For the text-containing cell, return its midpoint in (x, y) coordinate format. 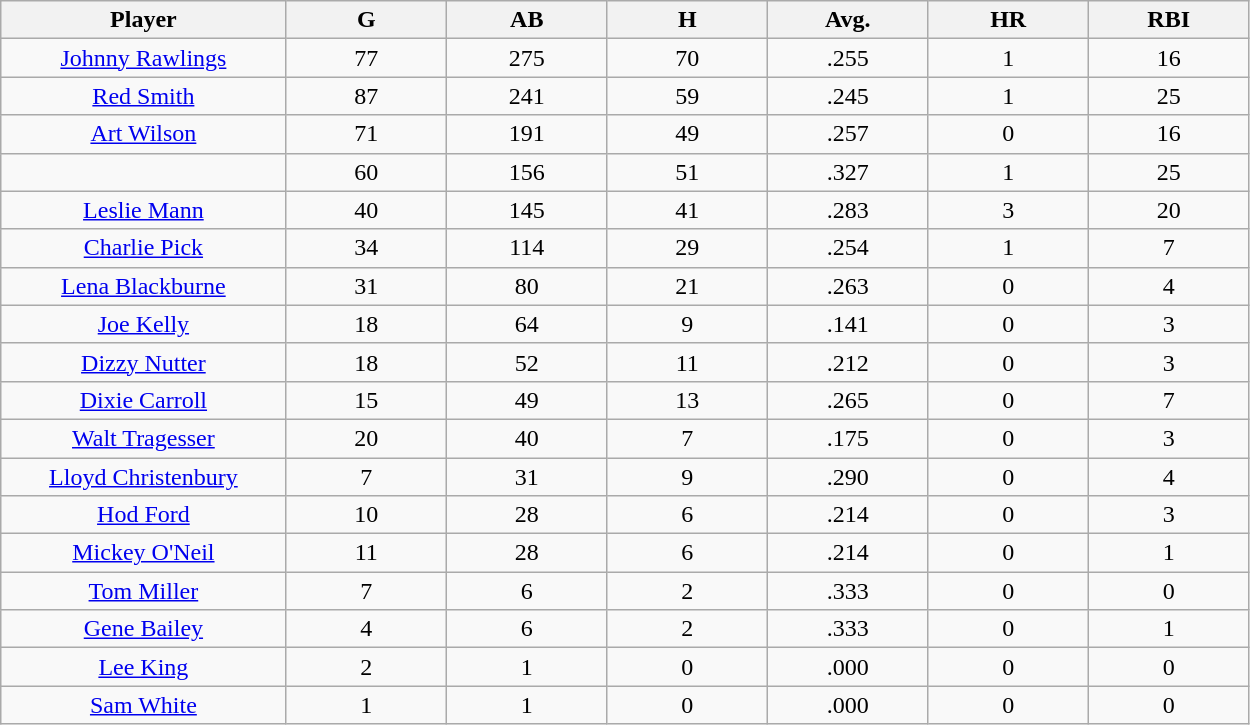
80 (527, 286)
41 (687, 210)
Dizzy Nutter (144, 362)
Sam White (144, 705)
29 (687, 248)
59 (687, 96)
145 (527, 210)
Tom Miller (144, 591)
Mickey O'Neil (144, 553)
.283 (847, 210)
Johnny Rawlings (144, 58)
87 (366, 96)
RBI (1168, 20)
.245 (847, 96)
Lee King (144, 667)
Leslie Mann (144, 210)
241 (527, 96)
Art Wilson (144, 134)
.263 (847, 286)
34 (366, 248)
.265 (847, 400)
13 (687, 400)
.212 (847, 362)
Hod Ford (144, 515)
10 (366, 515)
70 (687, 58)
.257 (847, 134)
Gene Bailey (144, 629)
21 (687, 286)
114 (527, 248)
.141 (847, 324)
Lloyd Christenbury (144, 477)
71 (366, 134)
52 (527, 362)
Walt Tragesser (144, 438)
156 (527, 172)
51 (687, 172)
.254 (847, 248)
AB (527, 20)
Avg. (847, 20)
Lena Blackburne (144, 286)
77 (366, 58)
60 (366, 172)
15 (366, 400)
.175 (847, 438)
.255 (847, 58)
G (366, 20)
Red Smith (144, 96)
.290 (847, 477)
Dixie Carroll (144, 400)
191 (527, 134)
275 (527, 58)
Charlie Pick (144, 248)
H (687, 20)
HR (1008, 20)
64 (527, 324)
Joe Kelly (144, 324)
Player (144, 20)
.327 (847, 172)
